Return [X, Y] of the center of cell containing provided text 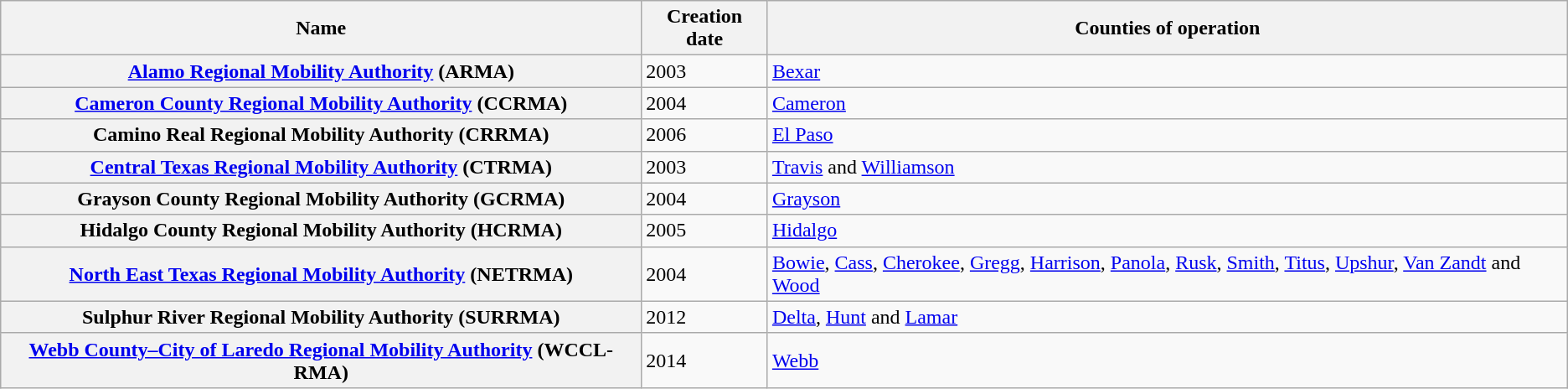
2012 [705, 317]
Hidalgo County Regional Mobility Authority (HCRMA) [322, 231]
El Paso [1168, 135]
Webb County–City of Laredo Regional Mobility Authority (WCCL-RMA) [322, 360]
Webb [1168, 360]
Name [322, 29]
Travis and Williamson [1168, 167]
2005 [705, 231]
Delta, Hunt and Lamar [1168, 317]
Alamo Regional Mobility Authority (ARMA) [322, 71]
2006 [705, 135]
Central Texas Regional Mobility Authority (CTRMA) [322, 167]
Grayson County Regional Mobility Authority (GCRMA) [322, 199]
Bexar [1168, 71]
Counties of operation [1168, 29]
North East Texas Regional Mobility Authority (NETRMA) [322, 273]
Hidalgo [1168, 231]
Camino Real Regional Mobility Authority (CRRMA) [322, 135]
Grayson [1168, 199]
Cameron County Regional Mobility Authority (CCRMA) [322, 103]
Sulphur River Regional Mobility Authority (SURRMA) [322, 317]
Cameron [1168, 103]
2014 [705, 360]
Bowie, Cass, Cherokee, Gregg, Harrison, Panola, Rusk, Smith, Titus, Upshur, Van Zandt and Wood [1168, 273]
Creation date [705, 29]
